Capture the cell that displays the provided text and extract its [x, y] central coordinate. 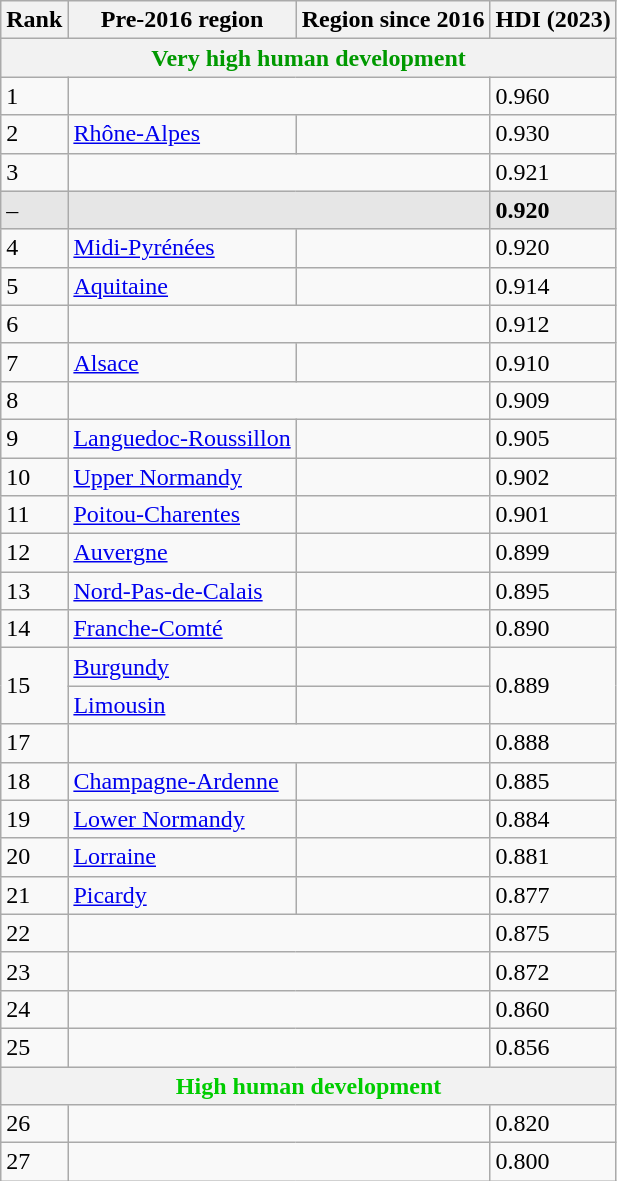
Franche-Comté [182, 629]
17 [34, 743]
0.895 [553, 591]
0.881 [553, 857]
Pre-2016 region [182, 20]
Upper Normandy [182, 477]
0.889 [553, 686]
0.910 [553, 362]
Nord-Pas-de-Calais [182, 591]
12 [34, 553]
10 [34, 477]
0.890 [553, 629]
Rhône-Alpes [182, 134]
0.960 [553, 96]
5 [34, 286]
Limousin [182, 705]
Poitou-Charentes [182, 515]
0.800 [553, 1162]
1 [34, 96]
22 [34, 933]
20 [34, 857]
3 [34, 172]
18 [34, 781]
2 [34, 134]
0.875 [553, 933]
Burgundy [182, 667]
26 [34, 1124]
21 [34, 895]
0.856 [553, 1047]
6 [34, 324]
4 [34, 248]
14 [34, 629]
24 [34, 1009]
High human development [309, 1085]
0.885 [553, 781]
0.899 [553, 553]
27 [34, 1162]
HDI (2023) [553, 20]
Rank [34, 20]
– [34, 210]
Lower Normandy [182, 819]
0.888 [553, 743]
7 [34, 362]
Picardy [182, 895]
0.905 [553, 438]
11 [34, 515]
19 [34, 819]
0.884 [553, 819]
9 [34, 438]
Aquitaine [182, 286]
0.877 [553, 895]
0.872 [553, 971]
8 [34, 400]
Very high human development [309, 58]
25 [34, 1047]
0.901 [553, 515]
Auvergne [182, 553]
13 [34, 591]
0.860 [553, 1009]
0.921 [553, 172]
Languedoc-Roussillon [182, 438]
0.912 [553, 324]
Alsace [182, 362]
0.914 [553, 286]
Region since 2016 [393, 20]
0.930 [553, 134]
0.902 [553, 477]
Lorraine [182, 857]
15 [34, 686]
23 [34, 971]
Midi-Pyrénées [182, 248]
0.820 [553, 1124]
Champagne-Ardenne [182, 781]
0.909 [553, 400]
